Identify which cell holds the provided text, then report its [X, Y] central coordinate. 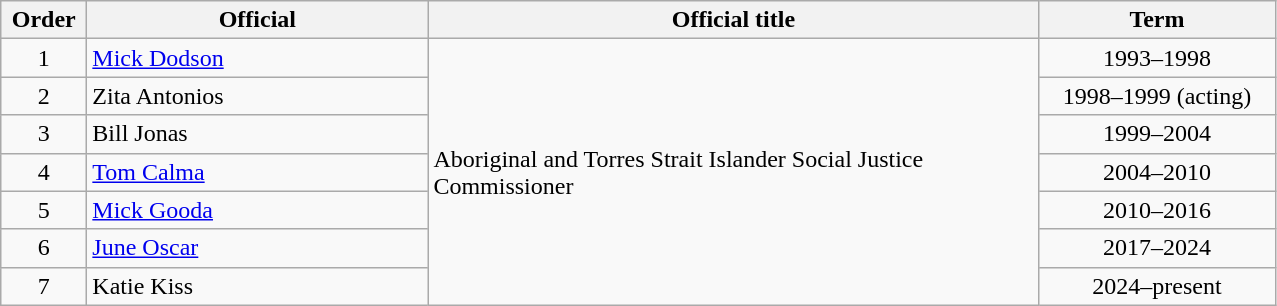
1998–1999 (acting) [1157, 96]
2017–2024 [1157, 248]
Official title [734, 20]
2 [44, 96]
June Oscar [258, 248]
7 [44, 286]
6 [44, 248]
Aboriginal and Torres Strait Islander Social Justice Commissioner [734, 172]
Order [44, 20]
2010–2016 [1157, 210]
4 [44, 172]
5 [44, 210]
Katie Kiss [258, 286]
2004–2010 [1157, 172]
2024–present [1157, 286]
1993–1998 [1157, 58]
Mick Gooda [258, 210]
3 [44, 134]
1999–2004 [1157, 134]
Tom Calma [258, 172]
Mick Dodson [258, 58]
1 [44, 58]
Term [1157, 20]
Official [258, 20]
Bill Jonas [258, 134]
Zita Antonios [258, 96]
